For the text-containing cell, return its midpoint in [x, y] coordinate format. 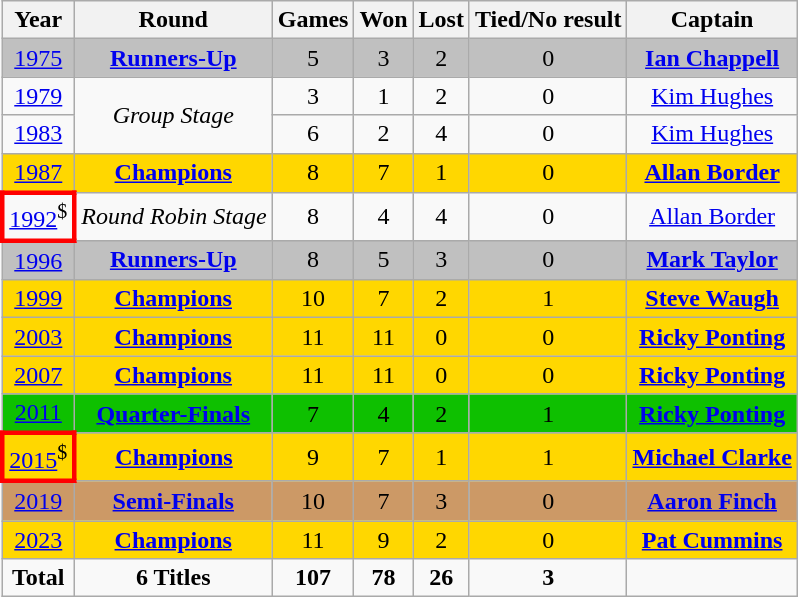
Semi-Finals [173, 501]
1983 [38, 134]
1996 [38, 260]
1987 [38, 173]
Michael Clarke [712, 457]
6 Titles [173, 578]
Steve Waugh [712, 299]
2023 [38, 540]
Captain [712, 20]
Tied/No result [548, 20]
1992$ [38, 217]
78 [384, 578]
2015$ [38, 457]
2019 [38, 501]
Games [313, 20]
2011 [38, 414]
Won [384, 20]
Lost [441, 20]
Mark Taylor [712, 260]
Quarter-Finals [173, 414]
Pat Cummins [712, 540]
Total [38, 578]
1979 [38, 96]
26 [441, 578]
2007 [38, 375]
Aaron Finch [712, 501]
Year [38, 20]
2003 [38, 337]
1975 [38, 58]
Round [173, 20]
6 [313, 134]
107 [313, 578]
Ian Chappell [712, 58]
Group Stage [173, 115]
Round Robin Stage [173, 217]
1999 [38, 299]
